Detect which cell encompasses the target text, then output its [x, y] center coordinate. 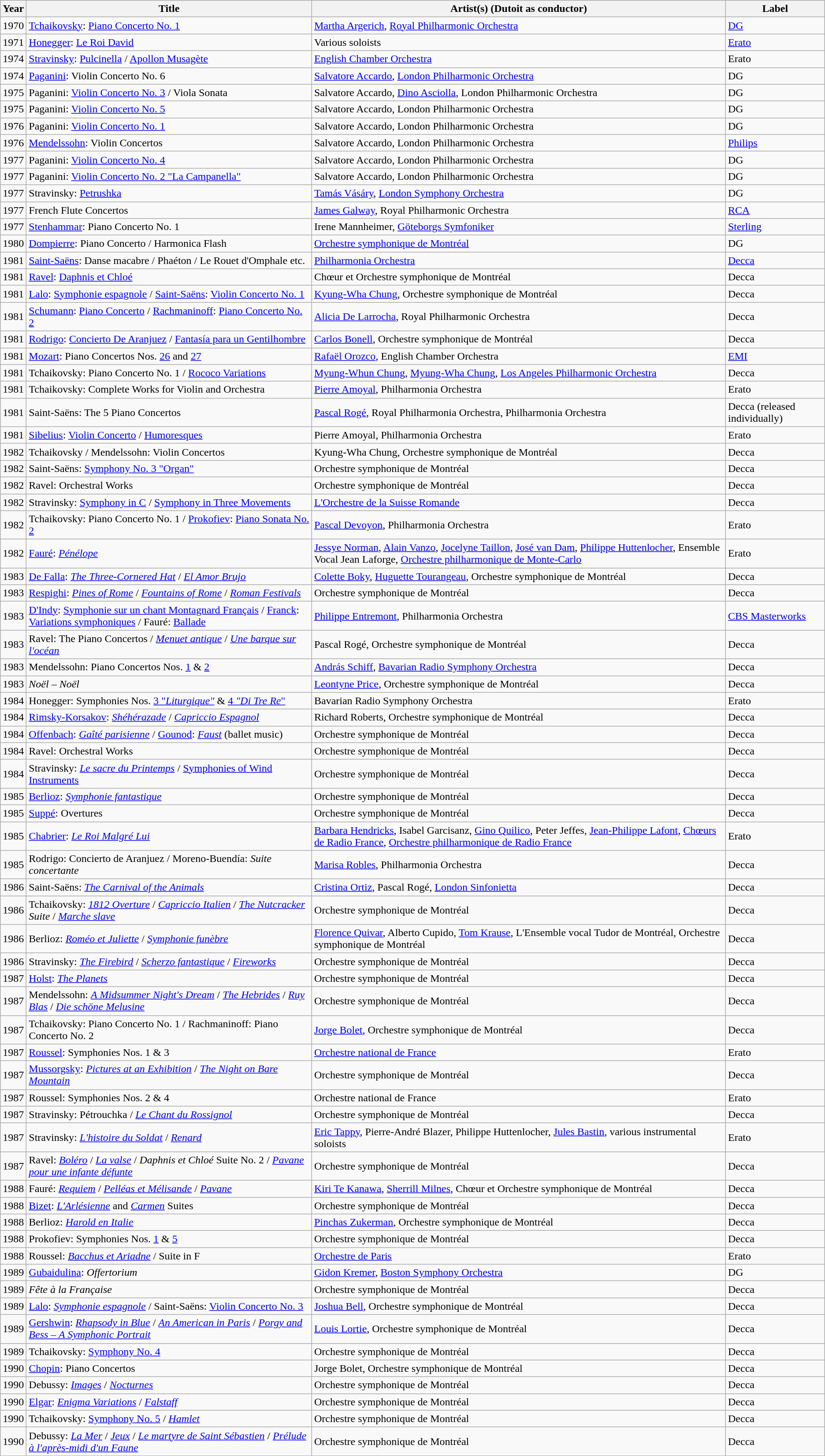
Cristina Ortiz, Pascal Rogé, London Sinfonietta [518, 888]
Gubaidulina: Offertorium [169, 1273]
Berlioz: Harold en Italie [169, 1222]
Stenhammar: Piano Concerto No. 1 [169, 227]
Orchestre de Paris [518, 1256]
Mussorgsky: Pictures at an Exhibition / The Night on Bare Mountain [169, 1075]
Rimsky-Korsakov: Shéhérazade / Capriccio Espagnol [169, 717]
Various soloists [518, 42]
Title [169, 9]
Paganini: Violin Concerto No. 3 / Viola Sonata [169, 93]
Elgar: Enigma Variations / Falstaff [169, 1402]
Stravinsky: Le sacre du Printemps / Symphonies of Wind Instruments [169, 774]
Saint-Saëns: The Carnival of the Animals [169, 888]
Honegger: Le Roi David [169, 42]
Sibelius: Violin Concerto / Humoresques [169, 435]
Decca (released individually) [775, 412]
Pascal Rogé, Royal Philharmonia Orchestra, Philharmonia Orchestra [518, 412]
French Flute Concertos [169, 210]
Louis Lortie, Orchestre symphonique de Montréal [518, 1329]
Berlioz: Roméo et Juliette / Symphonie funèbre [169, 939]
Rafaël Orozco, English Chamber Orchestra [518, 356]
Artist(s) (Dutoit as conductor) [518, 9]
James Galway, Royal Philharmonic Orchestra [518, 210]
Mendelssohn: Violin Concertos [169, 143]
Saint-Saëns: Symphony No. 3 "Organ" [169, 468]
Philharmonia Orchestra [518, 260]
Stravinsky: L'histoire du Soldat / Renard [169, 1137]
CBS Masterworks [775, 616]
Noël – Noël [169, 684]
Eric Tappy, Pierre-André Blazer, Philippe Huttenlocher, Jules Bastin, various instrumental soloists [518, 1137]
Paganini: Violin Concerto No. 6 [169, 76]
Colette Boky, Huguette Tourangeau, Orchestre symphonique de Montréal [518, 576]
Fête à la Française [169, 1289]
Tchaikovsky: Piano Concerto No. 1 / Rococo Variations [169, 373]
Philippe Entremont, Philharmonia Orchestra [518, 616]
Prokofiev: Symphonies Nos. 1 & 5 [169, 1239]
Irene Mannheimer, Göteborgs Symfoniker [518, 227]
Florence Quivar, Alberto Cupido, Tom Krause, L'Ensemble vocal Tudor de Montréal, Orchestre symphonique de Montréal [518, 939]
L'Orchestre de la Suisse Romande [518, 502]
Stravinsky: Symphony in C / Symphony in Three Movements [169, 502]
Offenbach: Gaîté parisienne / Gounod: Faust (ballet music) [169, 734]
Roussel: Symphonies Nos. 2 & 4 [169, 1098]
Holst: The Planets [169, 978]
Paganini: Violin Concerto No. 1 [169, 126]
Pascal Devoyon, Philharmonia Orchestra [518, 525]
Dompierre: Piano Concerto / Harmonica Flash [169, 244]
Lalo: Symphonie espagnole / Saint-Saëns: Violin Concerto No. 3 [169, 1306]
Tchaikovsky: 1812 Overture / Capriccio Italien / The Nutcracker Suite / Marche slave [169, 910]
Salvatore Accardo, Dino Asciolla, London Philharmonic Orchestra [518, 93]
Tchaikovsky: Piano Concerto No. 1 / Prokofiev: Piano Sonata No. 2 [169, 525]
Ravel: The Piano Concertos / Menuet antique / Une barque sur l'océan [169, 644]
Carlos Bonell, Orchestre symphonique de Montréal [518, 339]
Tchaikovsky: Symphony No. 5 / Hamlet [169, 1419]
Martha Argerich, Royal Philharmonic Orchestra [518, 26]
Gidon Kremer, Boston Symphony Orchestra [518, 1273]
Respighi: Pines of Rome / Fountains of Rome / Roman Festivals [169, 593]
EMI [775, 356]
Alicia De Larrocha, Royal Philharmonic Orchestra [518, 316]
Paganini: Violin Concerto No. 2 "La Campanella" [169, 176]
Lalo: Symphonie espagnole / Saint-Saëns: Violin Concerto No. 1 [169, 294]
Chœur et Orchestre symphonique de Montréal [518, 277]
Tamás Vásáry, London Symphony Orchestra [518, 193]
Marisa Robles, Philharmonia Orchestra [518, 865]
Debussy: La Mer / Jeux / Le martyre de Saint Sébastien / Prélude à l'après-midi d'un Faune [169, 1441]
Stravinsky: Pulcinella / Apollon Musagète [169, 59]
RCA [775, 210]
1980 [13, 244]
Label [775, 9]
Chabrier: Le Roi Malgré Lui [169, 836]
Year [13, 9]
Bavarian Radio Symphony Orchestra [518, 701]
Debussy: Images / Nocturnes [169, 1385]
Mendelssohn: A Midsummer Night's Dream / The Hebrides / Ruy Blas / Die schöne Melusine [169, 1001]
Tchaikovsky: Complete Works for Violin and Orchestra [169, 390]
Sterling [775, 227]
Tchaikovsky: Piano Concerto No. 1 / Rachmaninoff: Piano Concerto No. 2 [169, 1029]
Saint-Saëns: The 5 Piano Concertos [169, 412]
Tchaikovsky: Symphony No. 4 [169, 1352]
Stravinsky: Petrushka [169, 193]
Chopin: Piano Concertos [169, 1368]
Roussel: Bacchus et Ariadne / Suite in F [169, 1256]
1970 [13, 26]
Fauré: Pénélope [169, 553]
Leontyne Price, Orchestre symphonique de Montréal [518, 684]
Joshua Bell, Orchestre symphonique de Montréal [518, 1306]
Myung-Whun Chung, Myung-Wha Chung, Los Angeles Philharmonic Orchestra [518, 373]
Mozart: Piano Concertos Nos. 26 and 27 [169, 356]
Suppé: Overtures [169, 813]
D'Indy: Symphonie sur un chant Montagnard Français / Franck: Variations symphoniques / Fauré: Ballade [169, 616]
Berlioz: Symphonie fantastique [169, 796]
Paganini: Violin Concerto No. 4 [169, 160]
Stravinsky: Pétrouchka / Le Chant du Rossignol [169, 1114]
1971 [13, 42]
English Chamber Orchestra [518, 59]
Honegger: Symphonies Nos. 3 "Liturgique" & 4 "Di Tre Re" [169, 701]
Philips [775, 143]
Schumann: Piano Concerto / Rachmaninoff: Piano Concerto No. 2 [169, 316]
Fauré: Requiem / Pelléas et Mélisande / Pavane [169, 1189]
Gershwin: Rhapsody in Blue / An American in Paris / Porgy and Bess – A Symphonic Portrait [169, 1329]
Stravinsky: The Firebird / Scherzo fantastique / Fireworks [169, 962]
Pinchas Zukerman, Orchestre symphonique de Montréal [518, 1222]
András Schiff, Bavarian Radio Symphony Orchestra [518, 667]
Mendelssohn: Piano Concertos Nos. 1 & 2 [169, 667]
Tchaikovsky: Piano Concerto No. 1 [169, 26]
Rodrigo: Concierto De Aranjuez / Fantasía para un Gentilhombre [169, 339]
Paganini: Violin Concerto No. 5 [169, 109]
Richard Roberts, Orchestre symphonique de Montréal [518, 717]
Kiri Te Kanawa, Sherrill Milnes, Chœur et Orchestre symphonique de Montréal [518, 1189]
Pascal Rogé, Orchestre symphonique de Montréal [518, 644]
De Falla: The Three-Cornered Hat / El Amor Brujo [169, 576]
Bizet: L'Arlésienne and Carmen Suites [169, 1205]
Ravel: Boléro / La valse / Daphnis et Chloé Suite No. 2 / Pavane pour une infante défunte [169, 1166]
Rodrigo: Concierto de Aranjuez / Moreno-Buendía: Suite concertante [169, 865]
Tchaikovsky / Mendelssohn: Violin Concertos [169, 452]
Saint-Saëns: Danse macabre / Phaéton / Le Rouet d'Omphale etc. [169, 260]
Ravel: Daphnis et Chloé [169, 277]
Roussel: Symphonies Nos. 1 & 3 [169, 1052]
